Extract the (x, y) coordinate from the center of the cell holding the provided text.  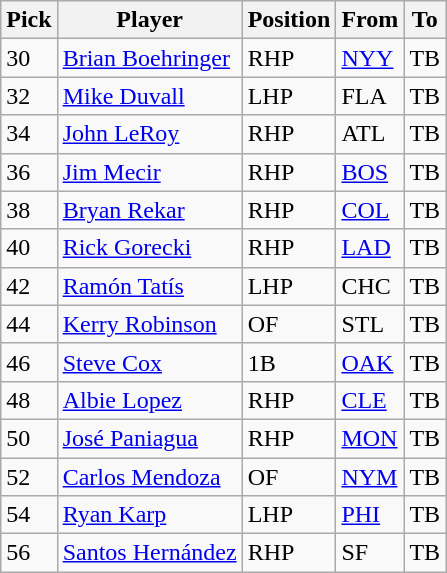
Player (150, 20)
NYY (370, 58)
Jim Mecir (150, 172)
To (425, 20)
Pick (29, 20)
SF (370, 553)
Bryan Rekar (150, 210)
Albie Lopez (150, 400)
30 (29, 58)
54 (29, 515)
Carlos Mendoza (150, 477)
56 (29, 553)
Ryan Karp (150, 515)
44 (29, 324)
From (370, 20)
Mike Duvall (150, 96)
OAK (370, 362)
NYM (370, 477)
ATL (370, 134)
32 (29, 96)
Ramón Tatís (150, 286)
John LeRoy (150, 134)
BOS (370, 172)
STL (370, 324)
CLE (370, 400)
48 (29, 400)
34 (29, 134)
FLA (370, 96)
PHI (370, 515)
Kerry Robinson (150, 324)
Rick Gorecki (150, 248)
42 (29, 286)
MON (370, 438)
38 (29, 210)
50 (29, 438)
Position (289, 20)
Steve Cox (150, 362)
1B (289, 362)
José Paniagua (150, 438)
52 (29, 477)
40 (29, 248)
Santos Hernández (150, 553)
36 (29, 172)
Brian Boehringer (150, 58)
LAD (370, 248)
COL (370, 210)
46 (29, 362)
CHC (370, 286)
